From the cell containing the given text, extract its center point as [X, Y] coordinate. 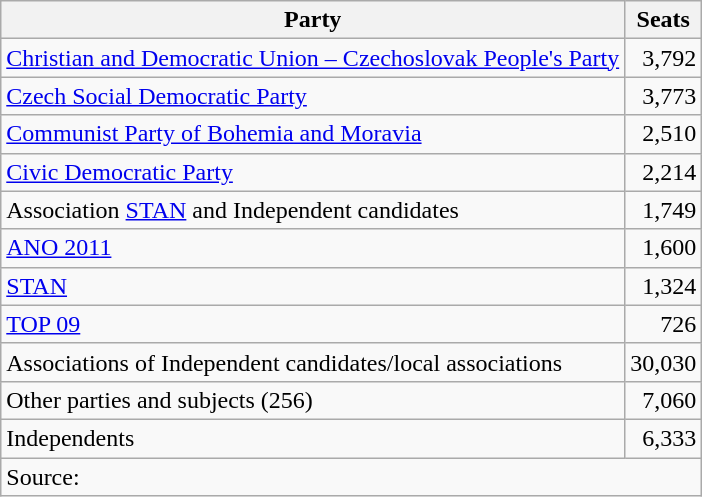
1,600 [664, 248]
2,510 [664, 134]
3,792 [664, 58]
Other parties and subjects (256) [313, 400]
Source: [352, 477]
7,060 [664, 400]
Independents [313, 438]
2,214 [664, 172]
6,333 [664, 438]
Civic Democratic Party [313, 172]
3,773 [664, 96]
Association STAN and Independent candidates [313, 210]
726 [664, 324]
30,030 [664, 362]
Christian and Democratic Union – Czechoslovak People's Party [313, 58]
1,749 [664, 210]
Seats [664, 20]
TOP 09 [313, 324]
Party [313, 20]
Associations of Independent candidates/local associations [313, 362]
Czech Social Democratic Party [313, 96]
ANO 2011 [313, 248]
Communist Party of Bohemia and Moravia [313, 134]
1,324 [664, 286]
STAN [313, 286]
